Extract the [X, Y] coordinate from the center of the cell holding the provided text.  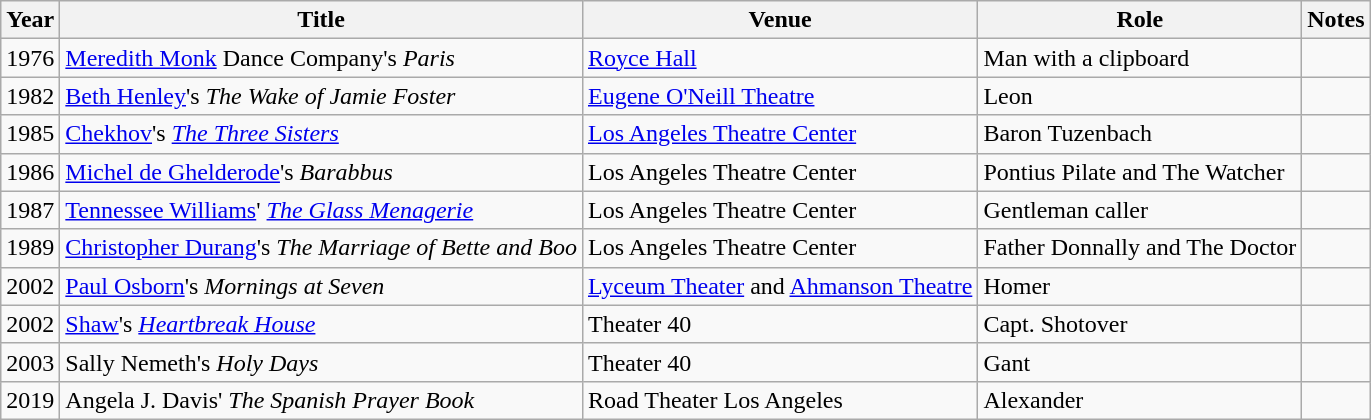
Beth Henley's The Wake of Jamie Foster [322, 96]
Leon [1140, 96]
Gant [1140, 362]
1985 [30, 134]
Father Donnally and The Doctor [1140, 248]
Man with a clipboard [1140, 58]
Capt. Shotover [1140, 324]
Royce Hall [780, 58]
Angela J. Davis' The Spanish Prayer Book [322, 400]
Title [322, 20]
Venue [780, 20]
1982 [30, 96]
Role [1140, 20]
1976 [30, 58]
Lyceum Theater and Ahmanson Theatre [780, 286]
Sally Nemeth's Holy Days [322, 362]
Gentleman caller [1140, 210]
Notes [1336, 20]
Paul Osborn's Mornings at Seven [322, 286]
1986 [30, 172]
Road Theater Los Angeles [780, 400]
Year [30, 20]
1987 [30, 210]
1989 [30, 248]
Shaw's Heartbreak House [322, 324]
Michel de Ghelderode's Barabbus [322, 172]
2019 [30, 400]
Eugene O'Neill Theatre [780, 96]
Baron Tuzenbach [1140, 134]
Pontius Pilate and The Watcher [1140, 172]
Meredith Monk Dance Company's Paris [322, 58]
Chekhov's The Three Sisters [322, 134]
Christopher Durang's The Marriage of Bette and Boo [322, 248]
2003 [30, 362]
Tennessee Williams' The Glass Menagerie [322, 210]
Homer [1140, 286]
Alexander [1140, 400]
